For the text-containing cell, return its midpoint in (x, y) coordinate format. 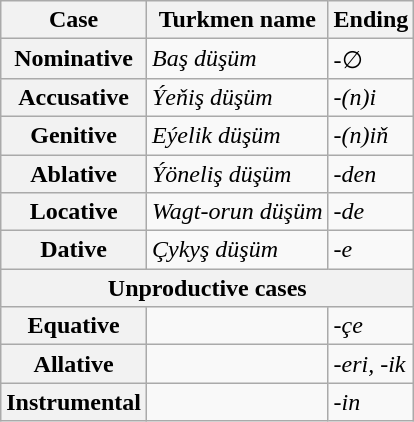
Ending (371, 20)
-e (371, 250)
Ablative (74, 173)
Ýöneliş düşüm (237, 173)
Allative (74, 364)
Nominative (74, 59)
Instrumental (74, 402)
Ýeňiş düşüm (237, 97)
-in (371, 402)
-de (371, 212)
Case (74, 20)
-(n)i (371, 97)
Locative (74, 212)
Wagt-orun düşüm (237, 212)
Equative (74, 326)
Accusative (74, 97)
Turkmen name (237, 20)
-(n)iň (371, 135)
Çykyş düşüm (237, 250)
Unproductive cases (208, 288)
Genitive (74, 135)
-∅ (371, 59)
Dative (74, 250)
Baş düşüm (237, 59)
-den (371, 173)
-çe (371, 326)
Eýelik düşüm (237, 135)
-eri, -ik (371, 364)
